For the text-containing cell, return its midpoint in (X, Y) coordinate format. 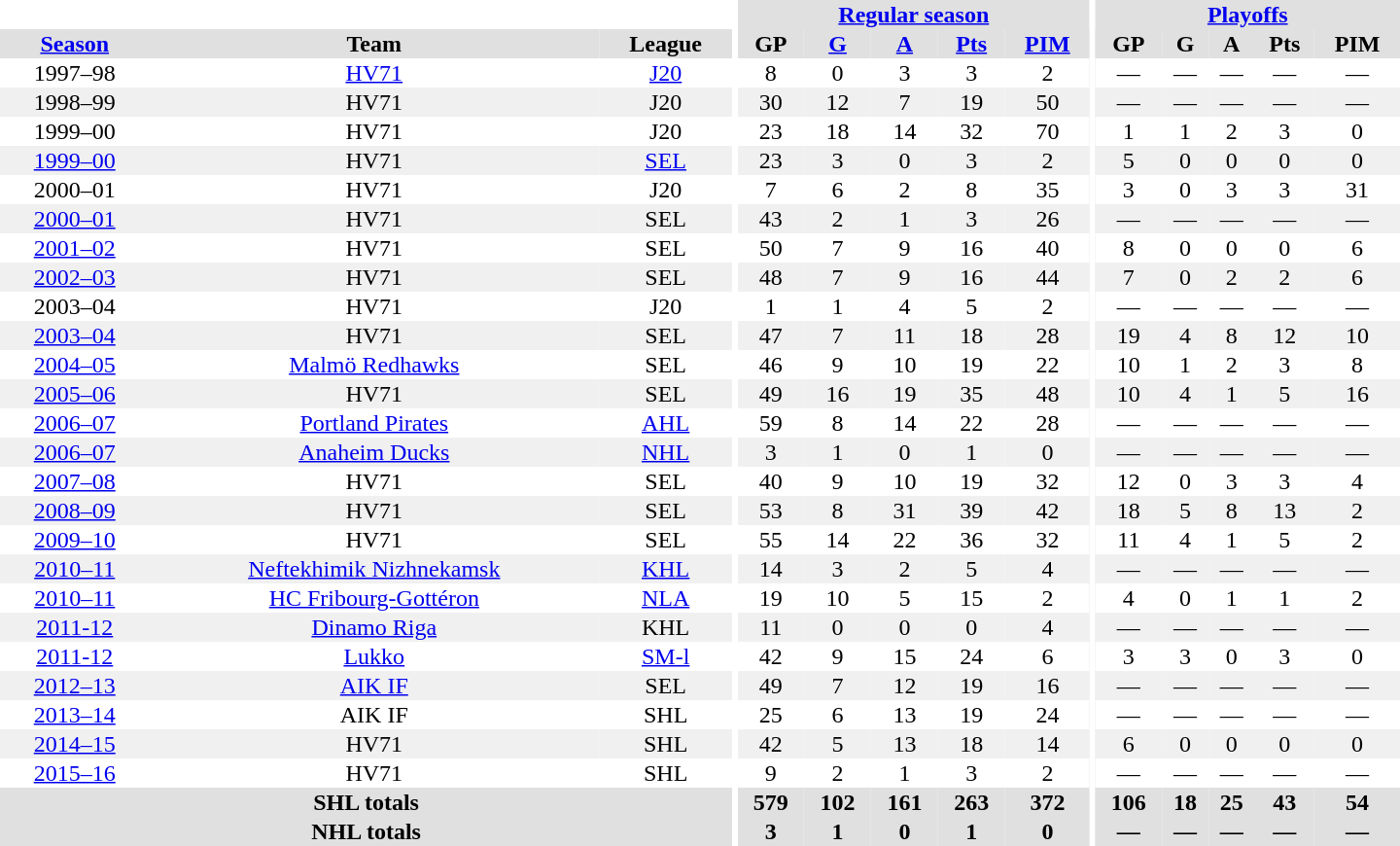
Lukko (373, 656)
39 (972, 511)
1998–99 (74, 102)
2014–15 (74, 744)
372 (1048, 802)
Malmö Redhawks (373, 365)
54 (1357, 802)
36 (972, 540)
HC Fribourg-Gottéron (373, 598)
2007–08 (74, 481)
SM-l (665, 656)
AHL (665, 423)
Neftekhimik Nizhnekamsk (373, 569)
2004–05 (74, 365)
2002–03 (74, 277)
NLA (665, 598)
SHL totals (366, 802)
579 (770, 802)
Regular season (914, 15)
2009–10 (74, 540)
League (665, 44)
47 (770, 335)
2013–14 (74, 715)
70 (1048, 131)
55 (770, 540)
53 (770, 511)
59 (770, 423)
Team (373, 44)
26 (1048, 219)
NHL totals (366, 831)
2001–02 (74, 248)
Playoffs (1247, 15)
30 (770, 102)
2005–06 (74, 394)
Portland Pirates (373, 423)
1997–98 (74, 73)
102 (838, 802)
2008–09 (74, 511)
161 (904, 802)
NHL (665, 452)
2015–16 (74, 773)
106 (1128, 802)
44 (1048, 277)
Season (74, 44)
2012–13 (74, 686)
263 (972, 802)
Anaheim Ducks (373, 452)
Dinamo Riga (373, 627)
46 (770, 365)
